From the cell containing the given text, extract its center point as (x, y) coordinate. 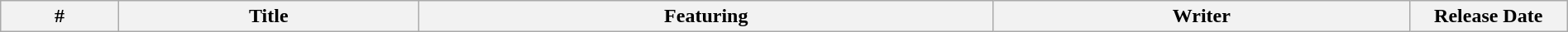
Release Date (1489, 16)
Featuring (706, 16)
Title (268, 16)
# (60, 16)
Writer (1201, 16)
